From the cell containing the given text, extract its center point as [X, Y] coordinate. 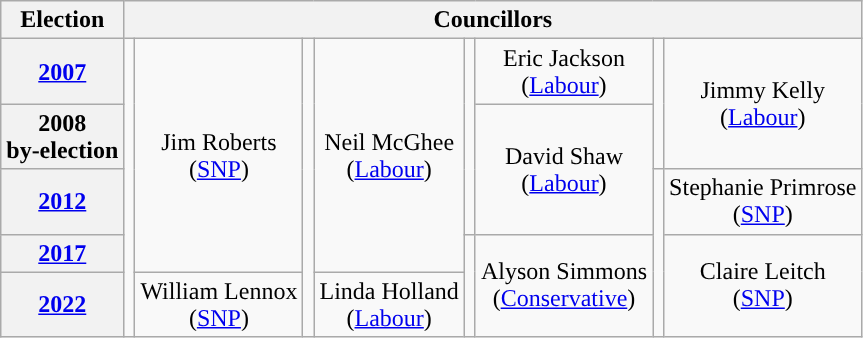
Election [62, 20]
Jim Roberts(SNP) [219, 156]
Claire Leitch(SNP) [763, 286]
2017 [62, 253]
Neil McGhee(Labour) [389, 156]
Councillors [493, 20]
Eric Jackson(Labour) [564, 72]
Jimmy Kelly(Labour) [763, 104]
2012 [62, 202]
2007 [62, 72]
Linda Holland(Labour) [389, 304]
William Lennox(SNP) [219, 304]
2022 [62, 304]
2008by-election [62, 136]
David Shaw(Labour) [564, 169]
Alyson Simmons(Conservative) [564, 286]
Stephanie Primrose(SNP) [763, 202]
